Return (X, Y) of the center of cell containing provided text 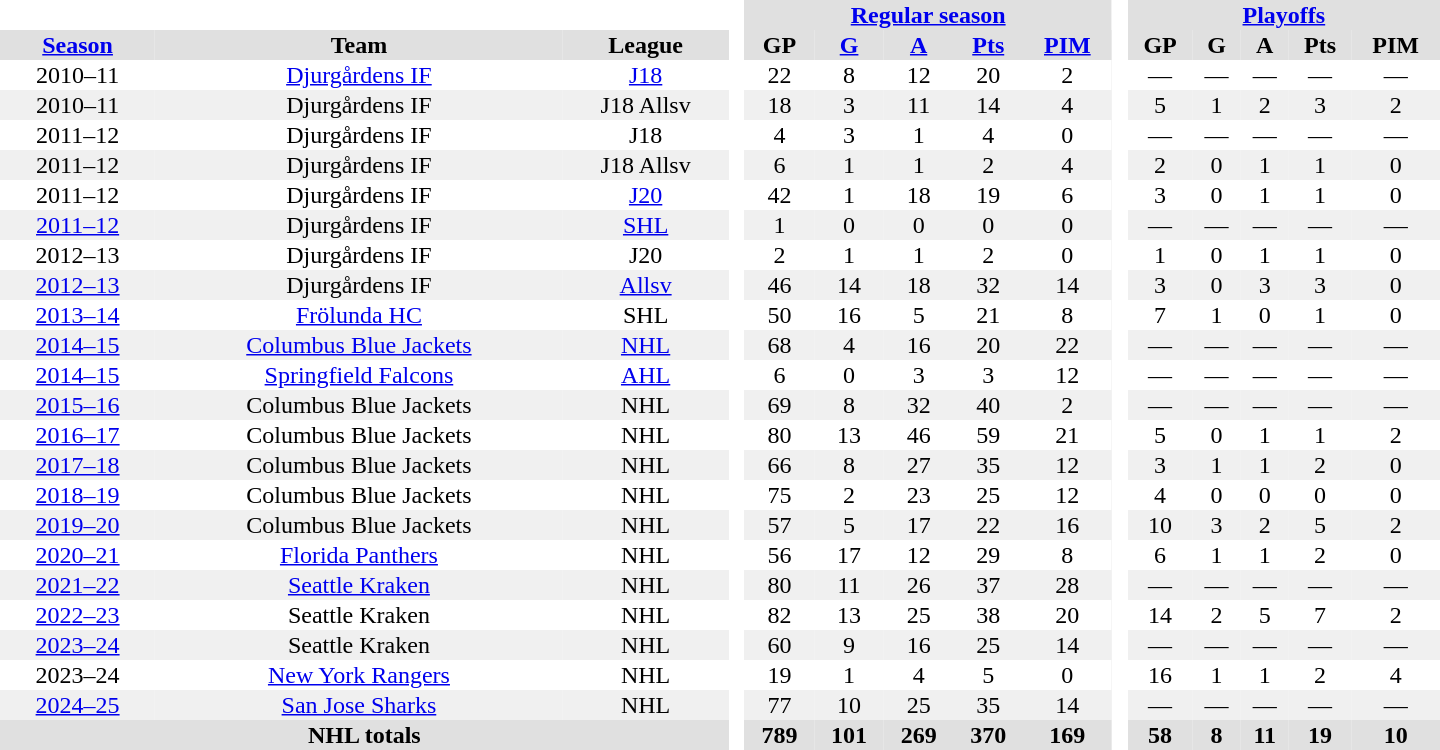
2018–19 (78, 495)
29 (988, 555)
2016–17 (78, 435)
Team (358, 45)
269 (919, 735)
New York Rangers (358, 675)
Florida Panthers (358, 555)
58 (1160, 735)
66 (780, 465)
40 (988, 405)
101 (849, 735)
37 (988, 585)
2020–21 (78, 555)
Springfield Falcons (358, 375)
AHL (646, 375)
9 (849, 645)
28 (1068, 585)
23 (919, 495)
60 (780, 645)
San Jose Sharks (358, 705)
2022–23 (78, 615)
Regular season (928, 15)
2017–18 (78, 465)
26 (919, 585)
68 (780, 345)
2021–22 (78, 585)
370 (988, 735)
38 (988, 615)
57 (780, 525)
77 (780, 705)
NHL totals (364, 735)
50 (780, 315)
2015–16 (78, 405)
2019–20 (78, 525)
Allsv (646, 285)
42 (780, 195)
League (646, 45)
2013–14 (78, 315)
82 (780, 615)
27 (919, 465)
Playoffs (1284, 15)
56 (780, 555)
Season (78, 45)
75 (780, 495)
59 (988, 435)
789 (780, 735)
2024–25 (78, 705)
Frölunda HC (358, 315)
69 (780, 405)
169 (1068, 735)
